Return the [X, Y] coordinate for the center point of the cell that contains the specified text.  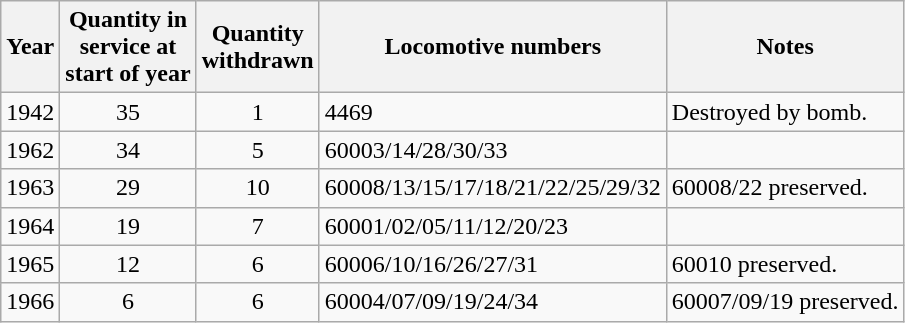
1962 [30, 150]
60001/02/05/11/12/20/23 [492, 226]
5 [258, 150]
10 [258, 188]
29 [128, 188]
4469 [492, 112]
1 [258, 112]
35 [128, 112]
1966 [30, 302]
1963 [30, 188]
1964 [30, 226]
60007/09/19 preserved. [785, 302]
34 [128, 150]
7 [258, 226]
Destroyed by bomb. [785, 112]
60006/10/16/26/27/31 [492, 264]
60010 preserved. [785, 264]
1965 [30, 264]
1942 [30, 112]
Quantity inservice atstart of year [128, 47]
Year [30, 47]
60008/22 preserved. [785, 188]
60004/07/09/19/24/34 [492, 302]
Notes [785, 47]
Locomotive numbers [492, 47]
60003/14/28/30/33 [492, 150]
Quantitywithdrawn [258, 47]
12 [128, 264]
60008/13/15/17/18/21/22/25/29/32 [492, 188]
19 [128, 226]
